Return the [x, y] coordinate for the center point of the cell that contains the specified text.  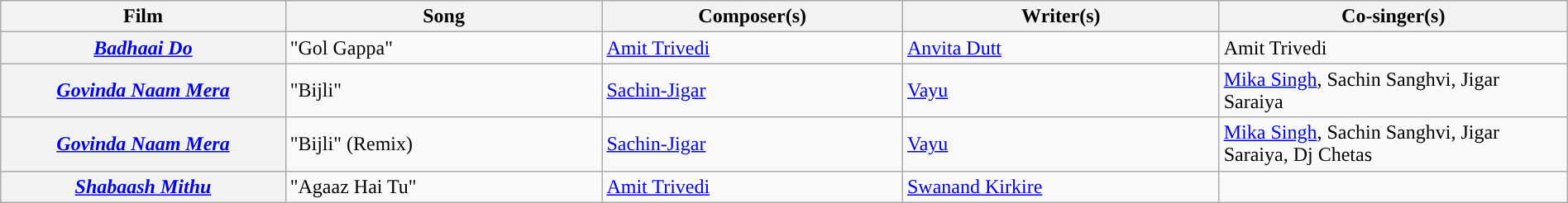
"Agaaz Hai Tu" [443, 186]
Badhaai Do [143, 48]
Co-singer(s) [1393, 17]
"Bijli" [443, 91]
"Bijli" (Remix) [443, 144]
"Gol Gappa" [443, 48]
Shabaash Mithu [143, 186]
Mika Singh, Sachin Sanghvi, Jigar Saraiya [1393, 91]
Writer(s) [1060, 17]
Anvita Dutt [1060, 48]
Mika Singh, Sachin Sanghvi, Jigar Saraiya, Dj Chetas [1393, 144]
Composer(s) [753, 17]
Film [143, 17]
Song [443, 17]
Swanand Kirkire [1060, 186]
